Determine the [X, Y] coordinate at the center of the cell enclosing the given text.  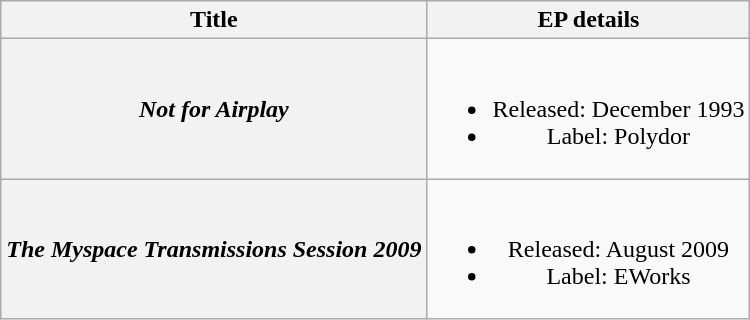
Not for Airplay [214, 109]
Title [214, 20]
The Myspace Transmissions Session 2009 [214, 249]
Released: August 2009Label: EWorks [588, 249]
Released: December 1993Label: Polydor [588, 109]
EP details [588, 20]
